Capture the cell that displays the provided text and extract its [X, Y] central coordinate. 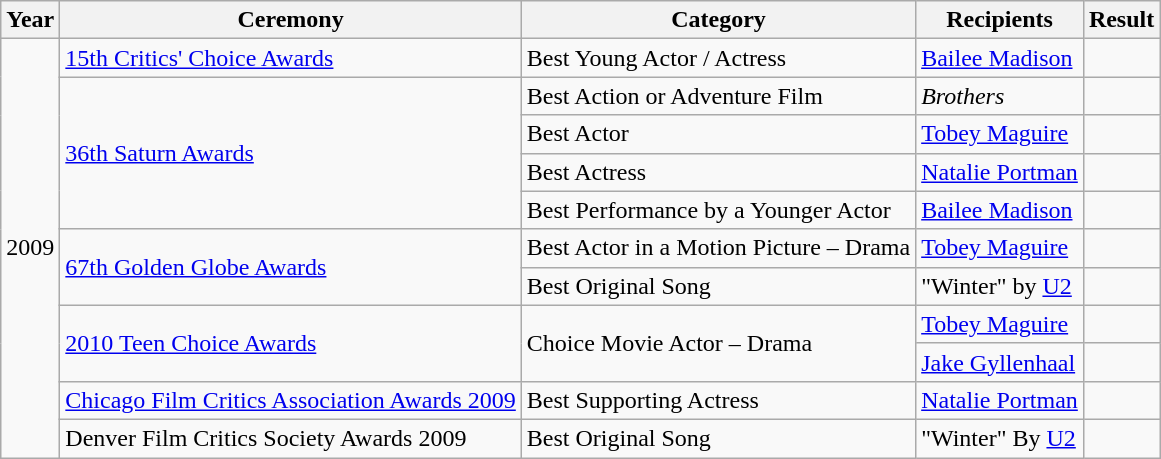
Best Actress [718, 172]
Jake Gyllenhaal [1000, 362]
Result [1121, 20]
"Winter" By U2 [1000, 438]
36th Saturn Awards [291, 153]
67th Golden Globe Awards [291, 267]
15th Critics' Choice Awards [291, 58]
Ceremony [291, 20]
Brothers [1000, 96]
Best Actor [718, 134]
Best Action or Adventure Film [718, 96]
Best Supporting Actress [718, 400]
Recipients [1000, 20]
2009 [30, 248]
"Winter" by U2 [1000, 286]
Chicago Film Critics Association Awards 2009 [291, 400]
Best Young Actor / Actress [718, 58]
Best Performance by a Younger Actor [718, 210]
Choice Movie Actor – Drama [718, 343]
Best Actor in a Motion Picture – Drama [718, 248]
Category [718, 20]
Denver Film Critics Society Awards 2009 [291, 438]
Year [30, 20]
2010 Teen Choice Awards [291, 343]
